For the text-containing cell, return its midpoint in (x, y) coordinate format. 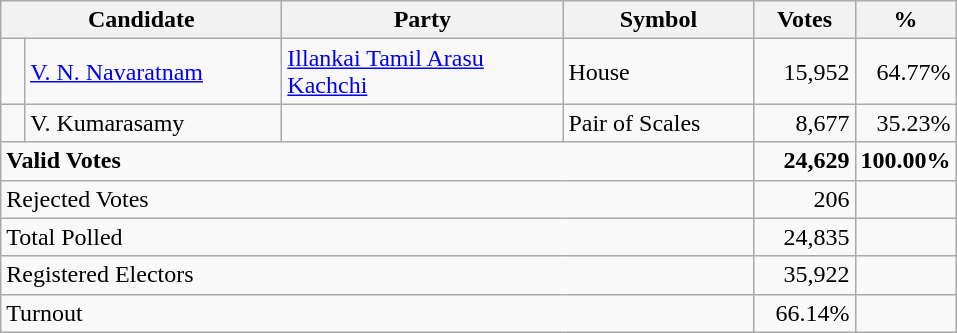
8,677 (804, 123)
24,629 (804, 161)
Pair of Scales (658, 123)
Valid Votes (378, 161)
24,835 (804, 237)
Registered Electors (378, 275)
35,922 (804, 275)
% (906, 20)
Votes (804, 20)
Party (422, 20)
Candidate (142, 20)
V. N. Navaratnam (154, 72)
Symbol (658, 20)
House (658, 72)
206 (804, 199)
100.00% (906, 161)
64.77% (906, 72)
15,952 (804, 72)
35.23% (906, 123)
Total Polled (378, 237)
66.14% (804, 313)
Illankai Tamil Arasu Kachchi (422, 72)
Turnout (378, 313)
V. Kumarasamy (154, 123)
Rejected Votes (378, 199)
